Return the (x, y) coordinate for the center point of the cell that contains the specified text.  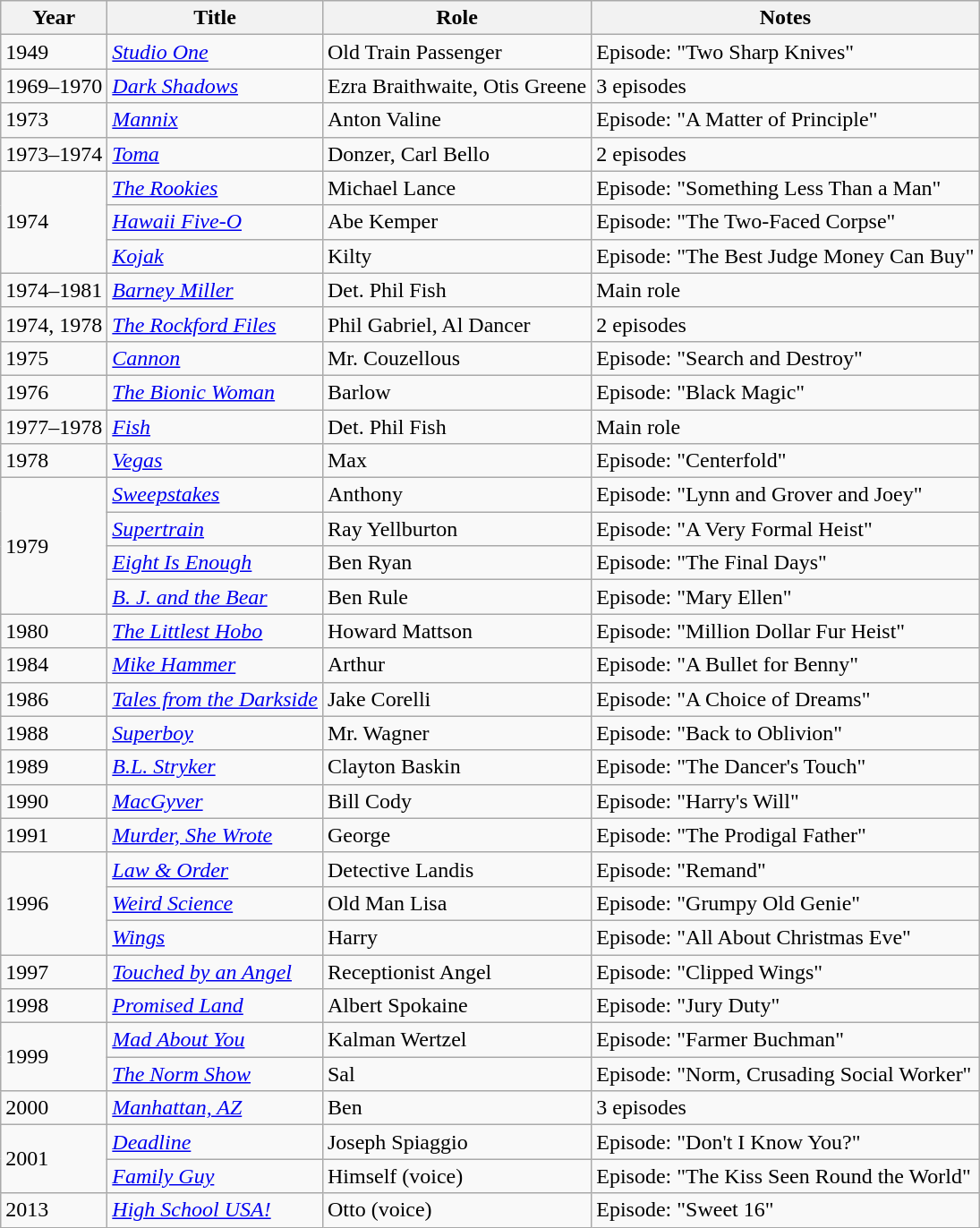
Law & Order (215, 869)
2000 (54, 1108)
Clayton Baskin (456, 767)
Anton Valine (456, 120)
Weird Science (215, 903)
1984 (54, 665)
Episode: "Mary Ellen" (786, 597)
Tales from the Darkside (215, 699)
Touched by an Angel (215, 971)
Superboy (215, 733)
1949 (54, 52)
The Rockford Files (215, 324)
1973 (54, 120)
Dark Shadows (215, 86)
Arthur (456, 665)
Episode: "Back to Oblivion" (786, 733)
Family Guy (215, 1176)
Episode: "Centerfold" (786, 461)
Toma (215, 154)
Kilty (456, 256)
Supertrain (215, 529)
Ray Yellburton (456, 529)
Barlow (456, 392)
Episode: "All About Christmas Eve" (786, 937)
Abe Kemper (456, 222)
Vegas (215, 461)
Episode: "A Bullet for Benny" (786, 665)
Episode: "Something Less Than a Man" (786, 188)
1974 (54, 222)
Sweepstakes (215, 495)
1997 (54, 971)
Mike Hammer (215, 665)
Cannon (215, 358)
1974, 1978 (54, 324)
Deadline (215, 1142)
Episode: "Black Magic" (786, 392)
1974–1981 (54, 290)
Episode: "The Best Judge Money Can Buy" (786, 256)
Ben (456, 1108)
High School USA! (215, 1210)
Episode: "The Final Days" (786, 563)
Episode: "Remand" (786, 869)
George (456, 835)
Old Man Lisa (456, 903)
1978 (54, 461)
Himself (voice) (456, 1176)
Manhattan, AZ (215, 1108)
1988 (54, 733)
1975 (54, 358)
1986 (54, 699)
Episode: "A Matter of Principle" (786, 120)
B. J. and the Bear (215, 597)
1991 (54, 835)
Episode: "A Choice of Dreams" (786, 699)
Kojak (215, 256)
Title (215, 18)
Mr. Couzellous (456, 358)
Detective Landis (456, 869)
Episode: "Clipped Wings" (786, 971)
The Norm Show (215, 1074)
Hawaii Five-O (215, 222)
1976 (54, 392)
Episode: "Jury Duty" (786, 1006)
Ben Rule (456, 597)
MacGyver (215, 801)
Episode: "Harry's Will" (786, 801)
Michael Lance (456, 188)
Ezra Braithwaite, Otis Greene (456, 86)
Barney Miller (215, 290)
Howard Mattson (456, 631)
Mad About You (215, 1040)
Mannix (215, 120)
Episode: "Don't I Know You?" (786, 1142)
Anthony (456, 495)
Harry (456, 937)
1996 (54, 903)
Albert Spokaine (456, 1006)
Episode: "Million Dollar Fur Heist" (786, 631)
Notes (786, 18)
Studio One (215, 52)
Kalman Wertzel (456, 1040)
Wings (215, 937)
Old Train Passenger (456, 52)
1979 (54, 546)
Episode: "The Dancer's Touch" (786, 767)
Episode: "Farmer Buchman" (786, 1040)
Fish (215, 427)
Role (456, 18)
1990 (54, 801)
1989 (54, 767)
Receptionist Angel (456, 971)
B.L. Stryker (215, 767)
2013 (54, 1210)
Sal (456, 1074)
Episode: "Grumpy Old Genie" (786, 903)
Donzer, Carl Bello (456, 154)
The Bionic Woman (215, 392)
The Rookies (215, 188)
Otto (voice) (456, 1210)
Ben Ryan (456, 563)
2001 (54, 1159)
Bill Cody (456, 801)
Episode: "The Prodigal Father" (786, 835)
Promised Land (215, 1006)
Phil Gabriel, Al Dancer (456, 324)
1977–1978 (54, 427)
Episode: "Search and Destroy" (786, 358)
Episode: "The Kiss Seen Round the World" (786, 1176)
1980 (54, 631)
Episode: "Lynn and Grover and Joey" (786, 495)
Murder, She Wrote (215, 835)
1999 (54, 1057)
Eight Is Enough (215, 563)
Jake Corelli (456, 699)
1969–1970 (54, 86)
Episode: "A Very Formal Heist" (786, 529)
1973–1974 (54, 154)
Episode: "Two Sharp Knives" (786, 52)
Year (54, 18)
Episode: "Sweet 16" (786, 1210)
Joseph Spiaggio (456, 1142)
Max (456, 461)
Episode: "The Two-Faced Corpse" (786, 222)
The Littlest Hobo (215, 631)
1998 (54, 1006)
Episode: "Norm, Crusading Social Worker" (786, 1074)
Mr. Wagner (456, 733)
